Find where the given text appears and provide that cell's center as [x, y] coordinate. 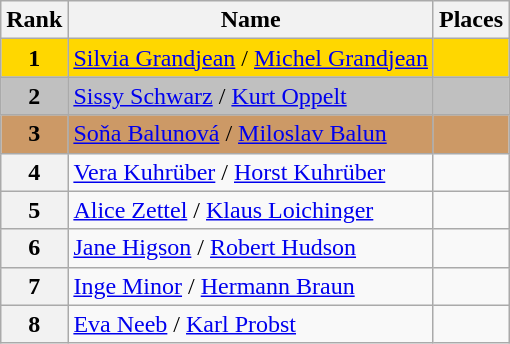
Eva Neeb / Karl Probst [251, 324]
Inge Minor / Hermann Braun [251, 286]
Vera Kuhrüber / Horst Kuhrüber [251, 172]
6 [34, 248]
Sissy Schwarz / Kurt Oppelt [251, 96]
2 [34, 96]
Soňa Balunová / Miloslav Balun [251, 134]
Rank [34, 20]
Silvia Grandjean / Michel Grandjean [251, 58]
4 [34, 172]
5 [34, 210]
Name [251, 20]
7 [34, 286]
8 [34, 324]
3 [34, 134]
Places [470, 20]
Jane Higson / Robert Hudson [251, 248]
1 [34, 58]
Alice Zettel / Klaus Loichinger [251, 210]
